Determine the (x, y) coordinate at the center of the cell enclosing the given text.  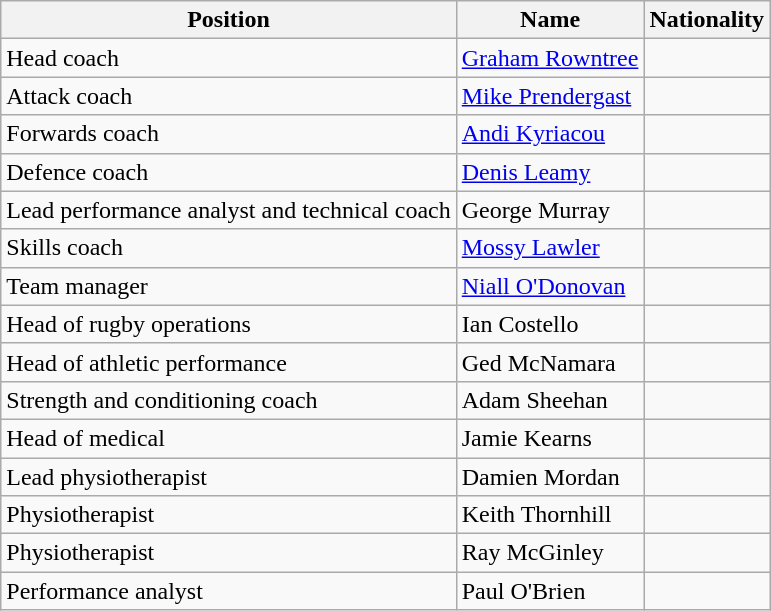
Mossy Lawler (550, 248)
Lead performance analyst and technical coach (228, 210)
Ray McGinley (550, 553)
Defence coach (228, 172)
Nationality (707, 20)
Damien Mordan (550, 477)
Jamie Kearns (550, 438)
Head of athletic performance (228, 362)
Skills coach (228, 248)
Head coach (228, 58)
Niall O'Donovan (550, 286)
Adam Sheehan (550, 400)
Andi Kyriacou (550, 134)
Keith Thornhill (550, 515)
Ged McNamara (550, 362)
Performance analyst (228, 591)
Head of rugby operations (228, 324)
Team manager (228, 286)
Paul O'Brien (550, 591)
Lead physiotherapist (228, 477)
Head of medical (228, 438)
Mike Prendergast (550, 96)
Attack coach (228, 96)
Denis Leamy (550, 172)
Position (228, 20)
Name (550, 20)
Strength and conditioning coach (228, 400)
Graham Rowntree (550, 58)
Ian Costello (550, 324)
George Murray (550, 210)
Forwards coach (228, 134)
